Search for the cell housing the specified text and yield its [x, y] center coordinate. 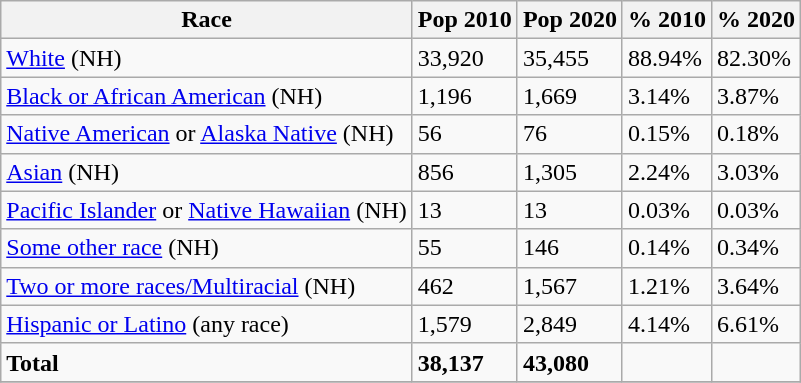
55 [464, 248]
% 2020 [756, 20]
Pop 2020 [570, 20]
% 2010 [666, 20]
Asian (NH) [207, 172]
White (NH) [207, 58]
3.64% [756, 286]
4.14% [666, 324]
856 [464, 172]
Pop 2010 [464, 20]
1.21% [666, 286]
2.24% [666, 172]
82.30% [756, 58]
0.34% [756, 248]
0.14% [666, 248]
3.87% [756, 96]
56 [464, 134]
6.61% [756, 324]
Total [207, 362]
0.15% [666, 134]
Some other race (NH) [207, 248]
3.14% [666, 96]
33,920 [464, 58]
1,567 [570, 286]
Hispanic or Latino (any race) [207, 324]
1,579 [464, 324]
Black or African American (NH) [207, 96]
1,196 [464, 96]
35,455 [570, 58]
Two or more races/Multiracial (NH) [207, 286]
Native American or Alaska Native (NH) [207, 134]
2,849 [570, 324]
Pacific Islander or Native Hawaiian (NH) [207, 210]
76 [570, 134]
1,669 [570, 96]
88.94% [666, 58]
462 [464, 286]
38,137 [464, 362]
Race [207, 20]
146 [570, 248]
1,305 [570, 172]
0.18% [756, 134]
43,080 [570, 362]
3.03% [756, 172]
